Provide the [x, y] coordinate of the cell's center where the given text is located.  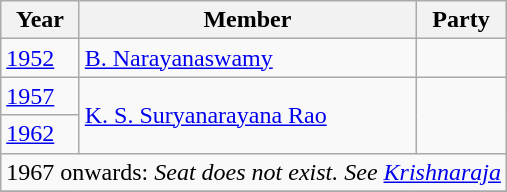
B. Narayanaswamy [247, 58]
Party [462, 20]
1957 [40, 96]
Year [40, 20]
1962 [40, 134]
1967 onwards: Seat does not exist. See Krishnaraja [254, 172]
K. S. Suryanarayana Rao [247, 115]
1952 [40, 58]
Member [247, 20]
